Find where the given text appears and provide that cell's center as [X, Y] coordinate. 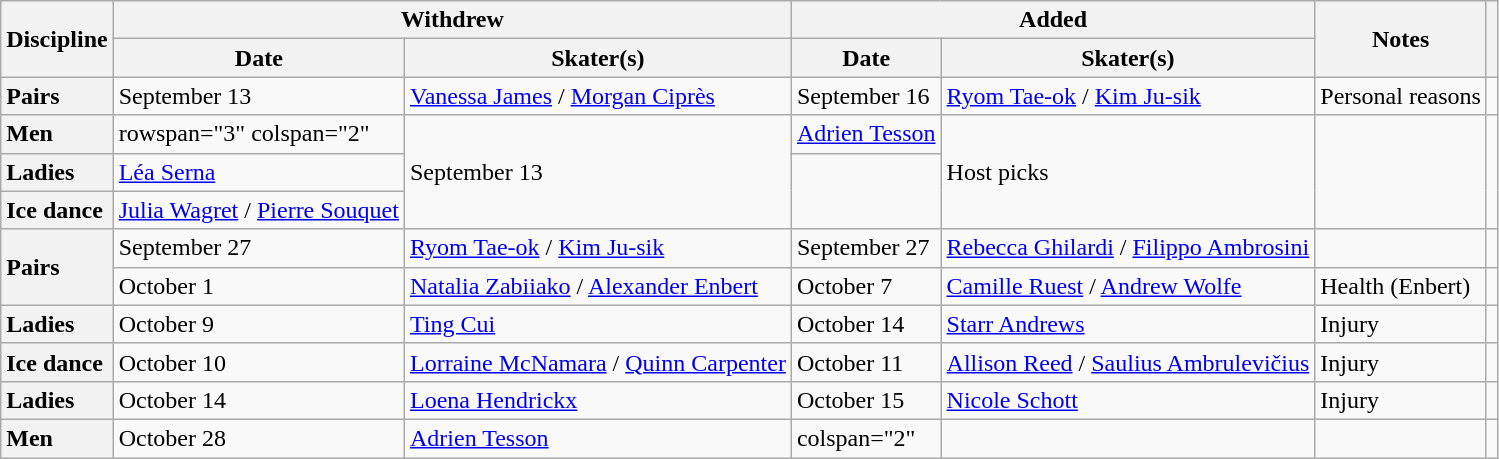
October 11 [866, 362]
October 10 [258, 362]
Rebecca Ghilardi / Filippo Ambrosini [1128, 248]
Vanessa James / Morgan Ciprès [598, 96]
October 28 [258, 438]
Added [1052, 20]
Léa Serna [258, 172]
Health (Enbert) [1401, 286]
Julia Wagret / Pierre Souquet [258, 210]
October 1 [258, 286]
Loena Hendrickx [598, 400]
Personal reasons [1401, 96]
October 9 [258, 324]
rowspan="3" colspan="2" [258, 134]
Discipline [57, 39]
Natalia Zabiiako / Alexander Enbert [598, 286]
October 7 [866, 286]
Withdrew [452, 20]
Allison Reed / Saulius Ambrulevičius [1128, 362]
October 15 [866, 400]
Lorraine McNamara / Quinn Carpenter [598, 362]
Nicole Schott [1128, 400]
Starr Andrews [1128, 324]
colspan="2" [866, 438]
Ting Cui [598, 324]
September 16 [866, 96]
Camille Ruest / Andrew Wolfe [1128, 286]
Host picks [1128, 172]
Notes [1401, 39]
